Detect which cell encompasses the target text, then output its [X, Y] center coordinate. 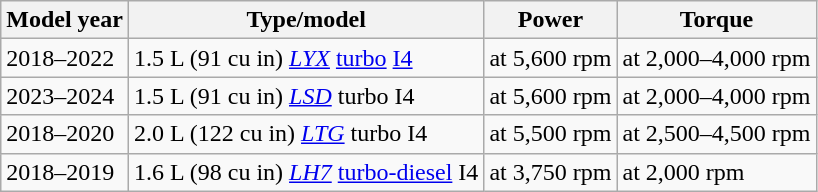
Torque [716, 20]
Model year [65, 20]
1.6 L (98 cu in) LH7 turbo-diesel I4 [306, 172]
Power [550, 20]
2018–2022 [65, 58]
2018–2020 [65, 134]
at 2,500–4,500 rpm [716, 134]
1.5 L (91 cu in) LSD turbo I4 [306, 96]
2023–2024 [65, 96]
at 5,500 rpm [550, 134]
Type/model [306, 20]
2.0 L (122 cu in) LTG turbo I4 [306, 134]
2018–2019 [65, 172]
at 3,750 rpm [550, 172]
1.5 L (91 cu in) LYX turbo I4 [306, 58]
at 2,000 rpm [716, 172]
